For the text-containing cell, return its midpoint in (X, Y) coordinate format. 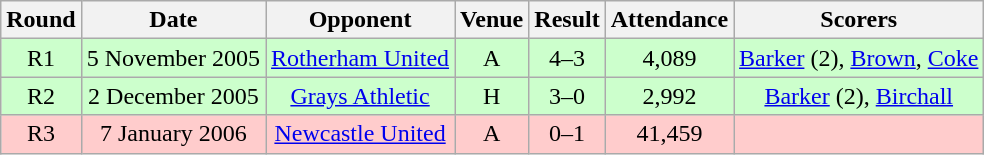
R1 (41, 58)
Barker (2), Brown, Coke (859, 58)
H (492, 96)
41,459 (669, 134)
Round (41, 20)
2 December 2005 (173, 96)
2,992 (669, 96)
0–1 (567, 134)
Newcastle United (360, 134)
Date (173, 20)
Opponent (360, 20)
R3 (41, 134)
4,089 (669, 58)
Rotherham United (360, 58)
Venue (492, 20)
Result (567, 20)
Grays Athletic (360, 96)
3–0 (567, 96)
5 November 2005 (173, 58)
R2 (41, 96)
Scorers (859, 20)
Attendance (669, 20)
7 January 2006 (173, 134)
4–3 (567, 58)
Barker (2), Birchall (859, 96)
